Detect which cell encompasses the target text, then output its (X, Y) center coordinate. 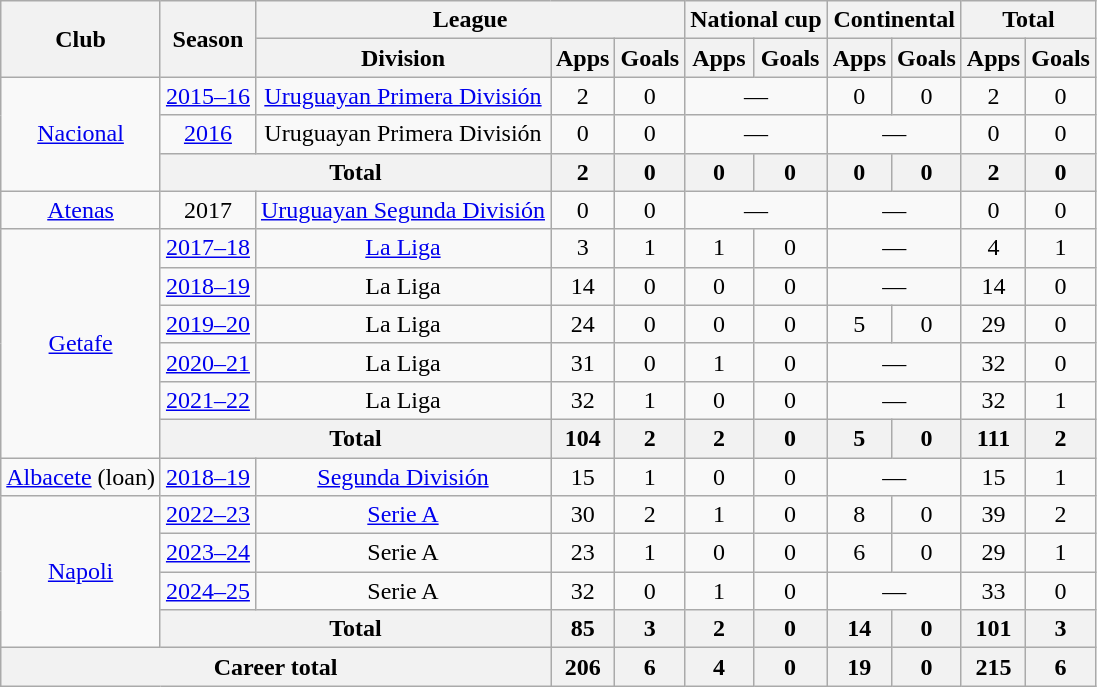
23 (582, 553)
2021–22 (208, 400)
2019–20 (208, 324)
2016 (208, 134)
104 (582, 438)
2023–24 (208, 553)
2015–16 (208, 96)
33 (993, 591)
101 (993, 629)
Albacete (loan) (81, 477)
2020–21 (208, 362)
2024–25 (208, 591)
Uruguayan Segunda División (402, 210)
League (470, 20)
31 (582, 362)
Continental (894, 20)
206 (582, 667)
2017 (208, 210)
2022–23 (208, 515)
Club (81, 39)
8 (859, 515)
Napoli (81, 572)
85 (582, 629)
Segunda División (402, 477)
Getafe (81, 343)
24 (582, 324)
19 (859, 667)
215 (993, 667)
39 (993, 515)
111 (993, 438)
Career total (276, 667)
National cup (756, 20)
Season (208, 39)
30 (582, 515)
Atenas (81, 210)
Nacional (81, 134)
2017–18 (208, 248)
Division (402, 58)
